Output the [x, y] coordinate of the center of the cell containing the given text.  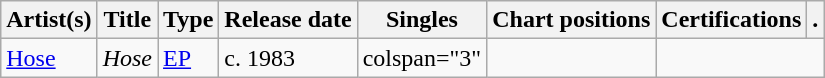
Singles [422, 20]
. [816, 20]
c. 1983 [288, 58]
Artist(s) [49, 20]
Certifications [732, 20]
EP [188, 58]
Release date [288, 20]
Title [127, 20]
Chart positions [572, 20]
Type [188, 20]
colspan="3" [422, 58]
